For the text-containing cell, return its midpoint in [X, Y] coordinate format. 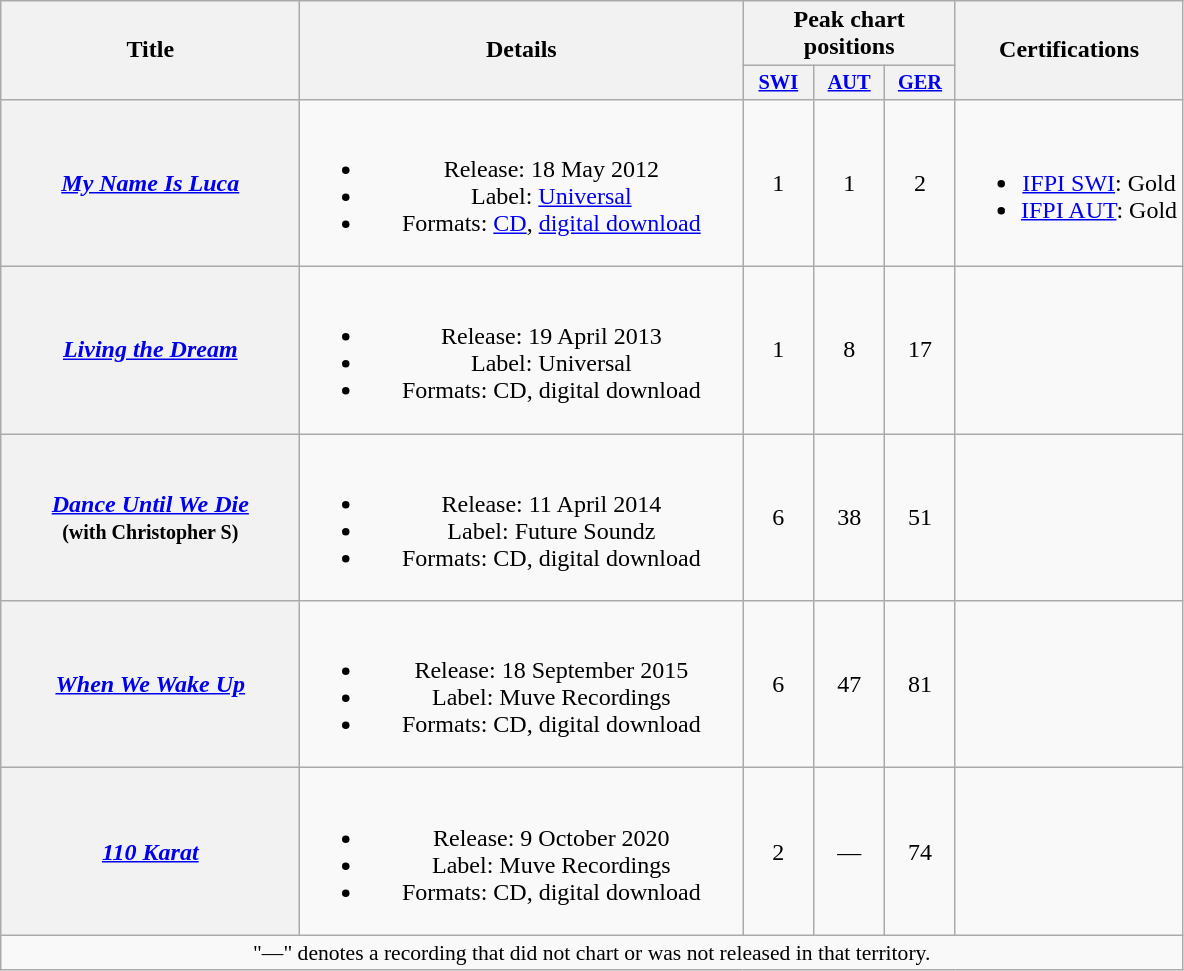
81 [920, 684]
"—" denotes a recording that did not chart or was not released in that territory. [592, 953]
51 [920, 518]
My Name Is Luca [150, 182]
Living the Dream [150, 350]
Release: 9 October 2020Label: Muve RecordingsFormats: CD, digital download [522, 852]
Dance Until We Die(with Christopher S) [150, 518]
AUT [850, 83]
Release: 18 May 2012Label: UniversalFormats: CD, digital download [522, 182]
8 [850, 350]
Release: 18 September 2015Label: Muve RecordingsFormats: CD, digital download [522, 684]
IFPI SWI: GoldIFPI AUT: Gold [1068, 182]
74 [920, 852]
110 Karat [150, 852]
Title [150, 50]
17 [920, 350]
Details [522, 50]
Release: 11 April 2014Label: Future SoundzFormats: CD, digital download [522, 518]
Peak chart positions [850, 34]
Release: 19 April 2013Label: UniversalFormats: CD, digital download [522, 350]
— [850, 852]
GER [920, 83]
Certifications [1068, 50]
38 [850, 518]
47 [850, 684]
SWI [778, 83]
When We Wake Up [150, 684]
